Detect which cell encompasses the target text, then output its (x, y) center coordinate. 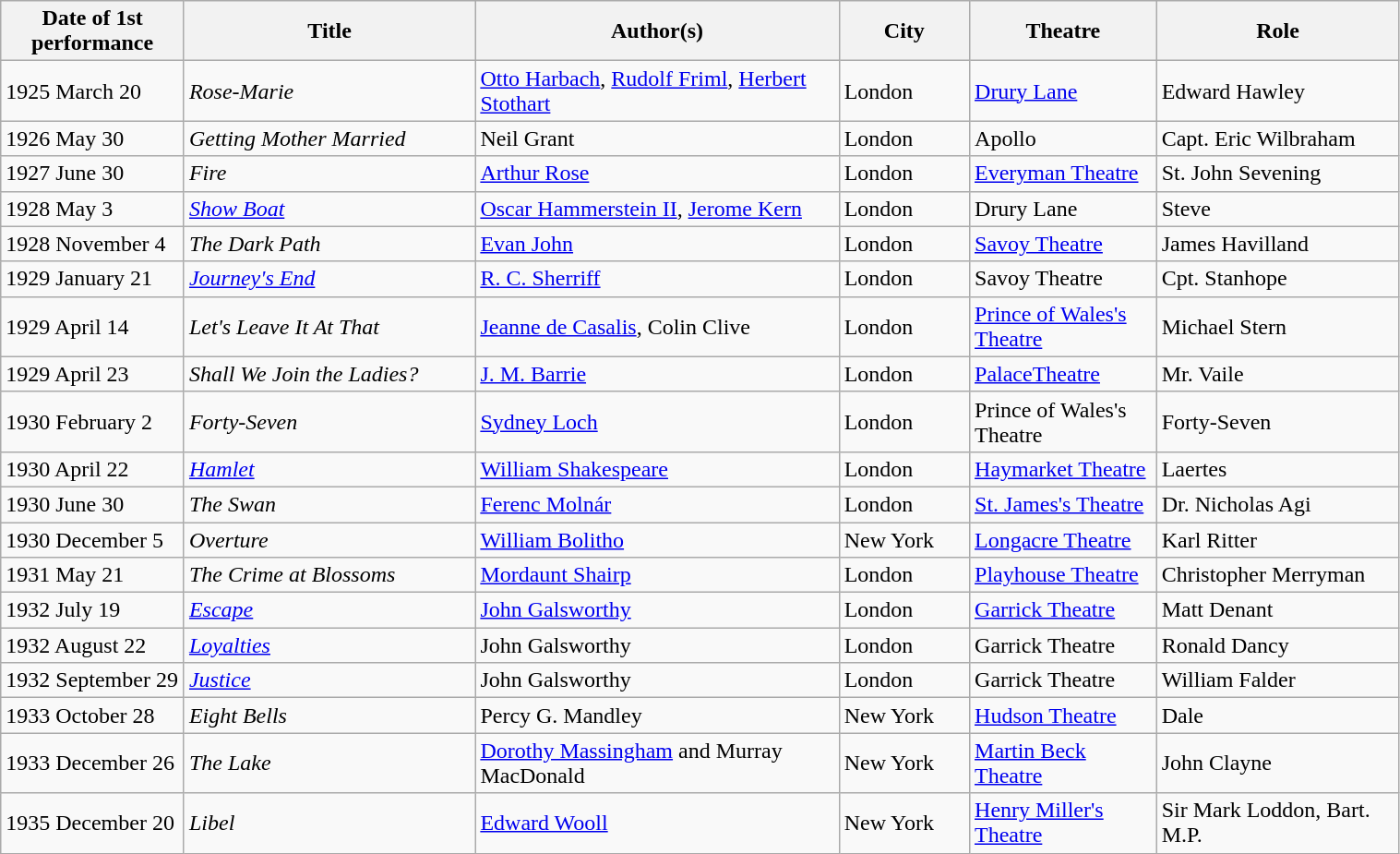
Dr. Nicholas Agi (1277, 504)
1931 May 21 (92, 575)
Neil Grant (657, 138)
Ronald Dancy (1277, 645)
Edward Wooll (657, 824)
Oscar Hammerstein II, Jerome Kern (657, 209)
Martin Beck Theatre (1063, 763)
Apollo (1063, 138)
1929 January 21 (92, 279)
Shall We Join the Ladies? (329, 374)
1926 May 30 (92, 138)
William Falder (1277, 680)
Getting Mother Married (329, 138)
1933 December 26 (92, 763)
Ferenc Molnár (657, 504)
Let's Leave It At That (329, 327)
Michael Stern (1277, 327)
1932 September 29 (92, 680)
Dale (1277, 716)
Date of 1st performance (92, 31)
Jeanne de Casalis, Colin Clive (657, 327)
PalaceTheatre (1063, 374)
Arthur Rose (657, 174)
Henry Miller's Theatre (1063, 824)
Percy G. Mandley (657, 716)
Steve (1277, 209)
1927 June 30 (92, 174)
William Bolitho (657, 540)
Mordaunt Shairp (657, 575)
1925 March 20 (92, 90)
1929 April 14 (92, 327)
Longacre Theatre (1063, 540)
Journey's End (329, 279)
Fire (329, 174)
The Dark Path (329, 244)
1930 April 22 (92, 469)
1932 July 19 (92, 610)
Capt. Eric Wilbraham (1277, 138)
Escape (329, 610)
1929 April 23 (92, 374)
R. C. Sherriff (657, 279)
Title (329, 31)
Everyman Theatre (1063, 174)
Cpt. Stanhope (1277, 279)
Playhouse Theatre (1063, 575)
Evan John (657, 244)
1928 November 4 (92, 244)
Eight Bells (329, 716)
John Clayne (1277, 763)
City (904, 31)
1930 February 2 (92, 421)
1930 December 5 (92, 540)
St. John Sevening (1277, 174)
St. James's Theatre (1063, 504)
J. M. Barrie (657, 374)
Karl Ritter (1277, 540)
Loyalties (329, 645)
1932 August 22 (92, 645)
1935 December 20 (92, 824)
Justice (329, 680)
Theatre (1063, 31)
Christopher Merryman (1277, 575)
Show Boat (329, 209)
The Swan (329, 504)
James Havilland (1277, 244)
Edward Hawley (1277, 90)
Author(s) (657, 31)
Dorothy Massingham and Murray MacDonald (657, 763)
The Crime at Blossoms (329, 575)
Laertes (1277, 469)
Haymarket Theatre (1063, 469)
William Shakespeare (657, 469)
Mr. Vaile (1277, 374)
Role (1277, 31)
Matt Denant (1277, 610)
1933 October 28 (92, 716)
Sydney Loch (657, 421)
The Lake (329, 763)
Otto Harbach, Rudolf Friml, Herbert Stothart (657, 90)
1930 June 30 (92, 504)
1928 May 3 (92, 209)
Overture (329, 540)
Sir Mark Loddon, Bart. M.P. (1277, 824)
Rose-Marie (329, 90)
Hudson Theatre (1063, 716)
Libel (329, 824)
Hamlet (329, 469)
